From the cell containing the given text, extract its center point as (x, y) coordinate. 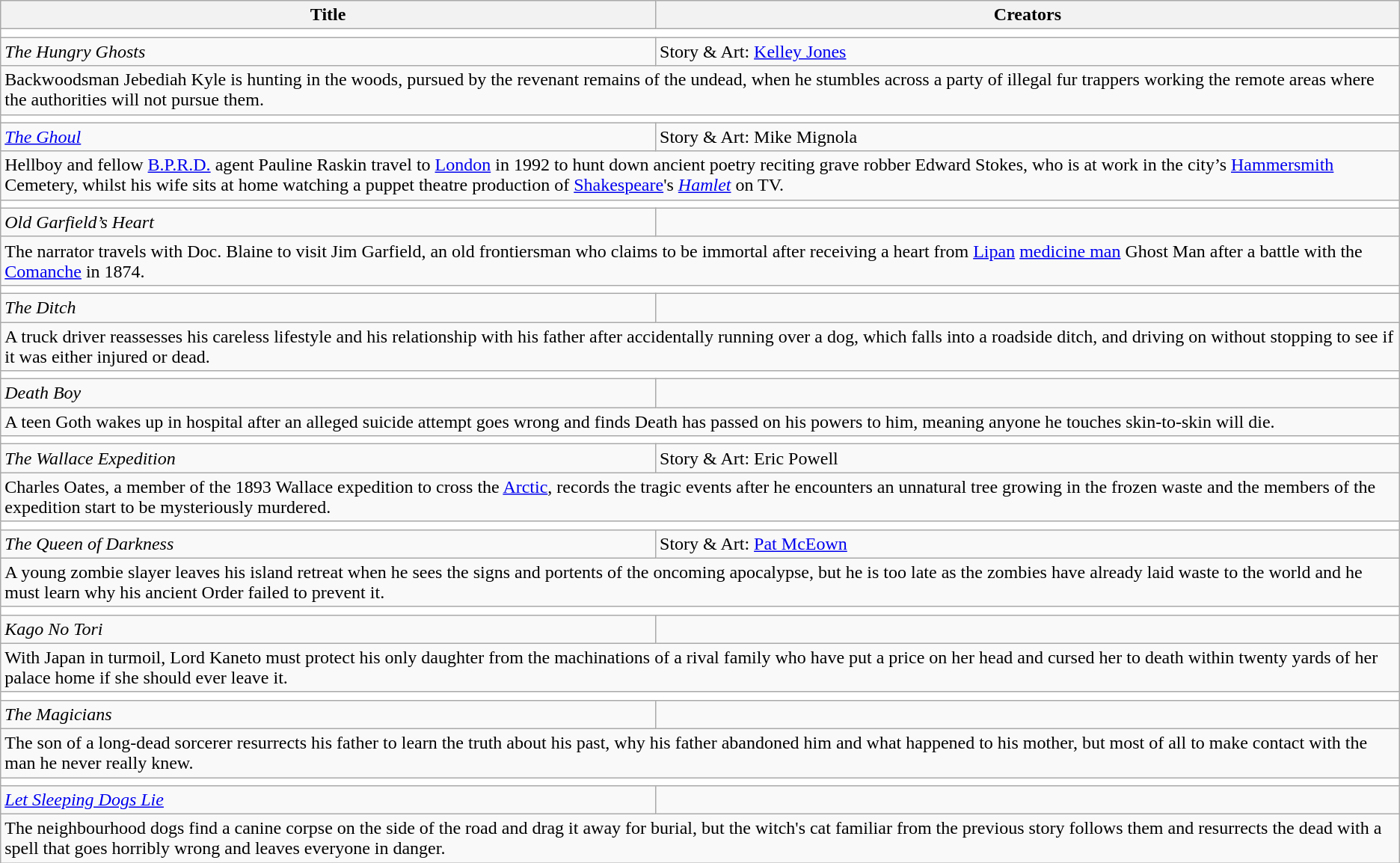
Death Boy (328, 393)
The Magicians (328, 714)
Creators (1028, 15)
Story & Art: Pat McEown (1028, 544)
Story & Art: Kelley Jones (1028, 52)
The Hungry Ghosts (328, 52)
The Wallace Expedition (328, 458)
Let Sleeping Dogs Lie (328, 800)
Old Garfield’s Heart (328, 222)
The Queen of Darkness (328, 544)
The Ditch (328, 307)
Kago No Tori (328, 629)
Story & Art: Eric Powell (1028, 458)
The Ghoul (328, 137)
Story & Art: Mike Mignola (1028, 137)
Title (328, 15)
